Return the (X, Y) coordinate for the center point of the cell that contains the specified text.  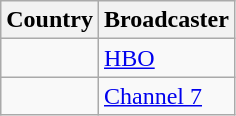
Broadcaster (166, 20)
Country (50, 20)
HBO (166, 58)
Channel 7 (166, 96)
